Provide the [X, Y] coordinate of the cell's center where the given text is located.  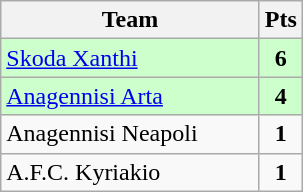
Anagennisi Arta [130, 96]
Anagennisi Neapoli [130, 134]
4 [280, 96]
6 [280, 58]
Pts [280, 20]
Team [130, 20]
Skoda Xanthi [130, 58]
A.F.C. Kyriakio [130, 172]
